Return the [x, y] coordinate for the center point of the cell that contains the specified text.  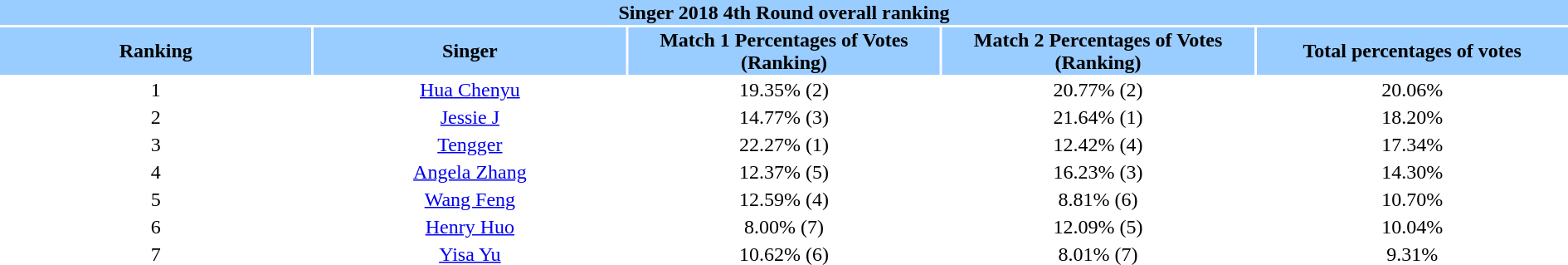
17.34% [1412, 145]
Match 1 Percentages of Votes (Ranking) [784, 52]
12.09% (5) [1098, 227]
21.64% (1) [1098, 117]
20.06% [1412, 90]
Singer 2018 4th Round overall ranking [784, 12]
12.37% (5) [784, 172]
Henry Huo [470, 227]
Wang Feng [470, 199]
19.35% (2) [784, 90]
Angela Zhang [470, 172]
20.77% (2) [1098, 90]
4 [156, 172]
Jessie J [470, 117]
16.23% (3) [1098, 172]
6 [156, 227]
10.04% [1412, 227]
2 [156, 117]
12.42% (4) [1098, 145]
12.59% (4) [784, 199]
Singer [470, 52]
Match 2 Percentages of Votes (Ranking) [1098, 52]
8.00% (7) [784, 227]
Hua Chenyu [470, 90]
8.81% (6) [1098, 199]
1 [156, 90]
14.77% (3) [784, 117]
5 [156, 199]
Ranking [156, 52]
18.20% [1412, 117]
3 [156, 145]
Tengger [470, 145]
Total percentages of votes [1412, 52]
14.30% [1412, 172]
22.27% (1) [784, 145]
10.70% [1412, 199]
